For the text-containing cell, return its midpoint in (X, Y) coordinate format. 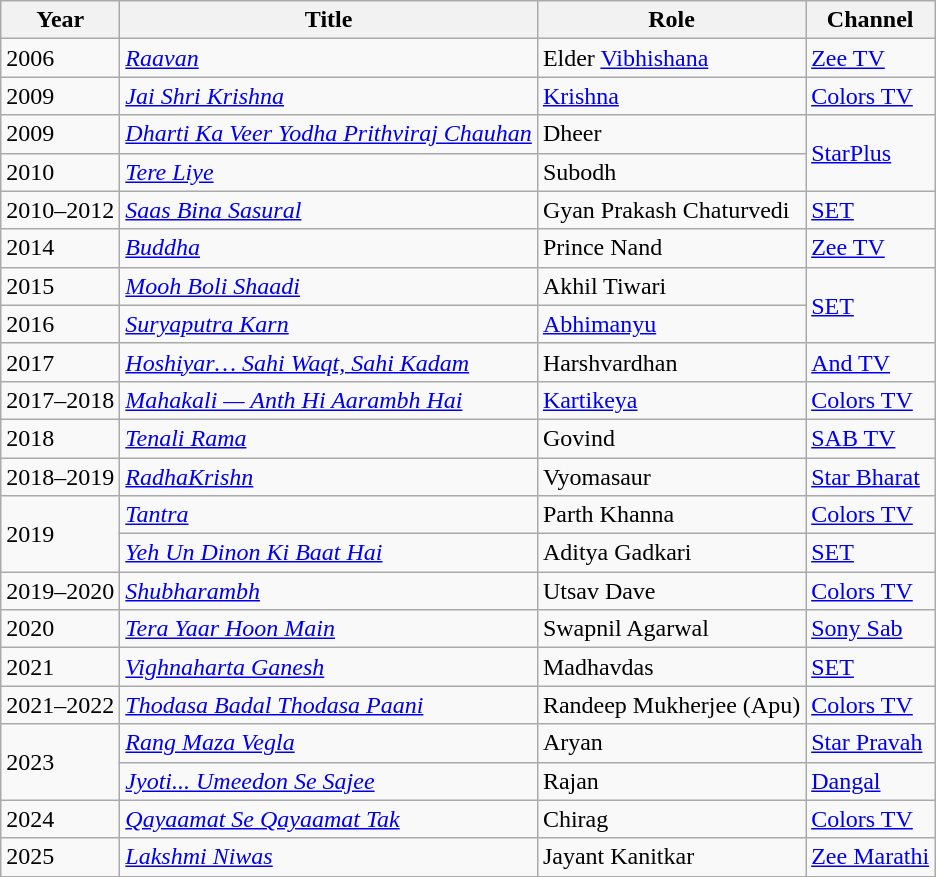
RadhaKrishn (329, 477)
2015 (60, 286)
Jai Shri Krishna (329, 96)
Prince Nand (671, 248)
Swapnil Agarwal (671, 629)
Mahakali — Anth Hi Aarambh Hai (329, 400)
Gyan Prakash Chaturvedi (671, 210)
Tera Yaar Hoon Main (329, 629)
Lakshmi Niwas (329, 857)
Govind (671, 438)
SAB TV (870, 438)
Role (671, 20)
Mooh Boli Shaadi (329, 286)
2025 (60, 857)
2018–2019 (60, 477)
Vighnaharta Ganesh (329, 667)
Tantra (329, 515)
2019 (60, 534)
Rang Maza Vegla (329, 743)
2017–2018 (60, 400)
Yeh Un Dinon Ki Baat Hai (329, 553)
Channel (870, 20)
Title (329, 20)
Hoshiyar… Sahi Waqt, Sahi Kadam (329, 362)
Shubharambh (329, 591)
Parth Khanna (671, 515)
2010 (60, 172)
2010–2012 (60, 210)
Aryan (671, 743)
2021–2022 (60, 705)
Rajan (671, 781)
Randeep Mukherjee (Apu) (671, 705)
Jyoti... Umeedon Se Sajee (329, 781)
2014 (60, 248)
2021 (60, 667)
2019–2020 (60, 591)
2023 (60, 762)
Suryaputra Karn (329, 324)
Dharti Ka Veer Yodha Prithviraj Chauhan (329, 134)
Dangal (870, 781)
Madhavdas (671, 667)
2018 (60, 438)
Zee Marathi (870, 857)
Chirag (671, 819)
Krishna (671, 96)
Sony Sab (870, 629)
Aditya Gadkari (671, 553)
Abhimanyu (671, 324)
2020 (60, 629)
Akhil Tiwari (671, 286)
Kartikeya (671, 400)
2017 (60, 362)
And TV (870, 362)
Qayaamat Se Qayaamat Tak (329, 819)
Thodasa Badal Thodasa Paani (329, 705)
Tere Liye (329, 172)
Year (60, 20)
Star Pravah (870, 743)
Vyomasaur (671, 477)
Tenali Rama (329, 438)
Star Bharat (870, 477)
Saas Bina Sasural (329, 210)
2006 (60, 58)
Jayant Kanitkar (671, 857)
2016 (60, 324)
StarPlus (870, 153)
Elder Vibhishana (671, 58)
Dheer (671, 134)
Harshvardhan (671, 362)
Utsav Dave (671, 591)
Subodh (671, 172)
Buddha (329, 248)
2024 (60, 819)
Raavan (329, 58)
